Provide the (x, y) coordinate of the cell's center where the given text is located.  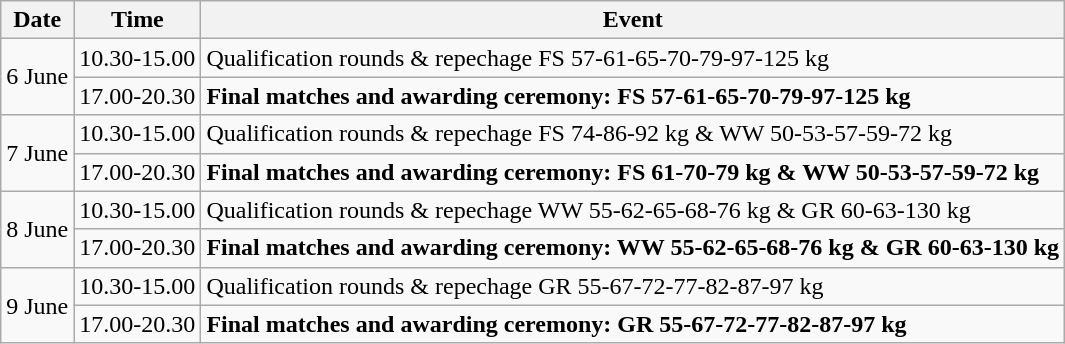
Final matches and awarding ceremony: GR 55-67-72-77-82-87-97 kg (633, 324)
Time (138, 20)
9 June (38, 305)
Final matches and awarding ceremony: WW 55-62-65-68-76 kg & GR 60-63-130 kg (633, 248)
Event (633, 20)
Qualification rounds & repechage FS 57-61-65-70-79-97-125 kg (633, 58)
Date (38, 20)
Final matches and awarding ceremony: FS 61-70-79 kg & WW 50-53-57-59-72 kg (633, 172)
Qualification rounds & repechage WW 55-62-65-68-76 kg & GR 60-63-130 kg (633, 210)
Qualification rounds & repechage GR 55-67-72-77-82-87-97 kg (633, 286)
Final matches and awarding ceremony: FS 57-61-65-70-79-97-125 kg (633, 96)
7 June (38, 153)
8 June (38, 229)
6 June (38, 77)
Qualification rounds & repechage FS 74-86-92 kg & WW 50-53-57-59-72 kg (633, 134)
